Locate the cell with the specified text and output its [X, Y] center coordinate. 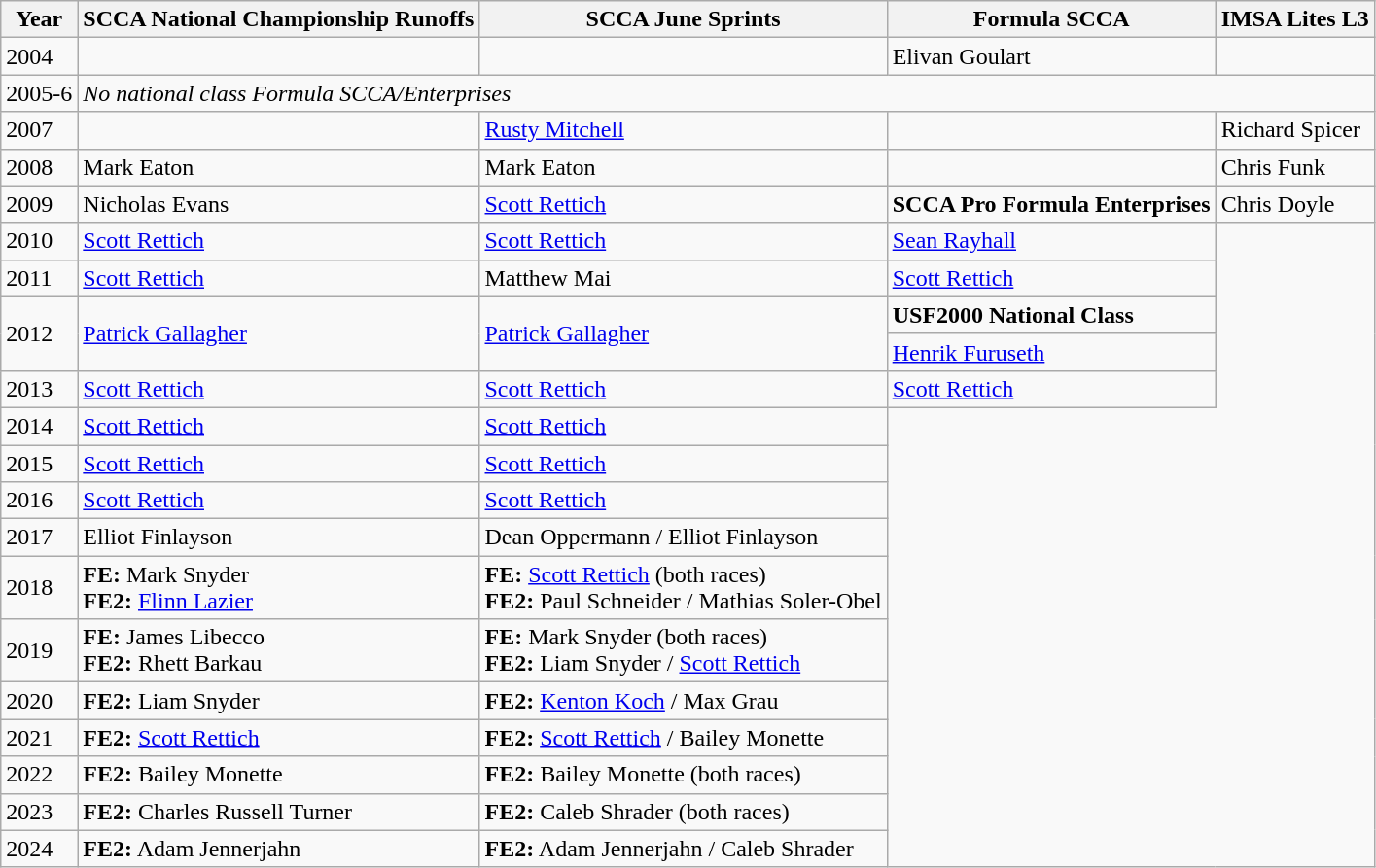
FE2: Caleb Shrader (both races) [683, 812]
No national class Formula SCCA/Enterprises [725, 93]
FE2: Liam Snyder [278, 701]
FE: Mark Snyder FE2: Flinn Lazier [278, 587]
IMSA Lites L3 [1295, 19]
FE2: Bailey Monette [278, 775]
Rusty Mitchell [683, 130]
2013 [39, 389]
2023 [39, 812]
FE2: Scott Rettich [278, 738]
SCCA National Championship Runoffs [278, 19]
Dean Oppermann / Elliot Finlayson [683, 538]
Nicholas Evans [278, 204]
2009 [39, 204]
2022 [39, 775]
2016 [39, 501]
2011 [39, 278]
FE: Mark Snyder (both races)FE2: Liam Snyder / Scott Rettich [683, 651]
2020 [39, 701]
Elivan Goulart [1051, 56]
Richard Spicer [1295, 130]
Formula SCCA [1051, 19]
Sean Rayhall [1051, 241]
FE2: Adam Jennerjahn / Caleb Shrader [683, 849]
FE: Scott Rettich (both races)FE2: Paul Schneider / Mathias Soler-Obel [683, 587]
FE2: Charles Russell Turner [278, 812]
Matthew Mai [683, 278]
Chris Funk [1295, 167]
2024 [39, 849]
Henrik Furuseth [1051, 352]
2008 [39, 167]
2012 [39, 333]
2019 [39, 651]
2014 [39, 426]
Elliot Finlayson [278, 538]
SCCA June Sprints [683, 19]
2021 [39, 738]
2017 [39, 538]
2018 [39, 587]
2010 [39, 241]
USF2000 National Class [1051, 315]
Chris Doyle [1295, 204]
2015 [39, 464]
FE: James LibeccoFE2: Rhett Barkau [278, 651]
Year [39, 19]
FE2: Kenton Koch / Max Grau [683, 701]
FE2: Scott Rettich / Bailey Monette [683, 738]
2005-6 [39, 93]
FE2: Bailey Monette (both races) [683, 775]
SCCA Pro Formula Enterprises [1051, 204]
2004 [39, 56]
2007 [39, 130]
FE2: Adam Jennerjahn [278, 849]
